Return [X, Y] of the center of cell containing provided text 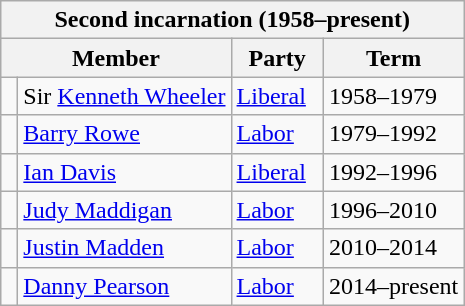
Danny Pearson [124, 286]
Judy Maddigan [124, 210]
2010–2014 [393, 248]
Sir Kenneth Wheeler [124, 96]
Barry Rowe [124, 134]
Term [393, 58]
Second incarnation (1958–present) [232, 20]
Justin Madden [124, 248]
Member [116, 58]
Party [277, 58]
1996–2010 [393, 210]
1958–1979 [393, 96]
1992–1996 [393, 172]
2014–present [393, 286]
Ian Davis [124, 172]
1979–1992 [393, 134]
